Pinpoint the cell where the given text exists, returning its [x, y] midpoint coordinate. 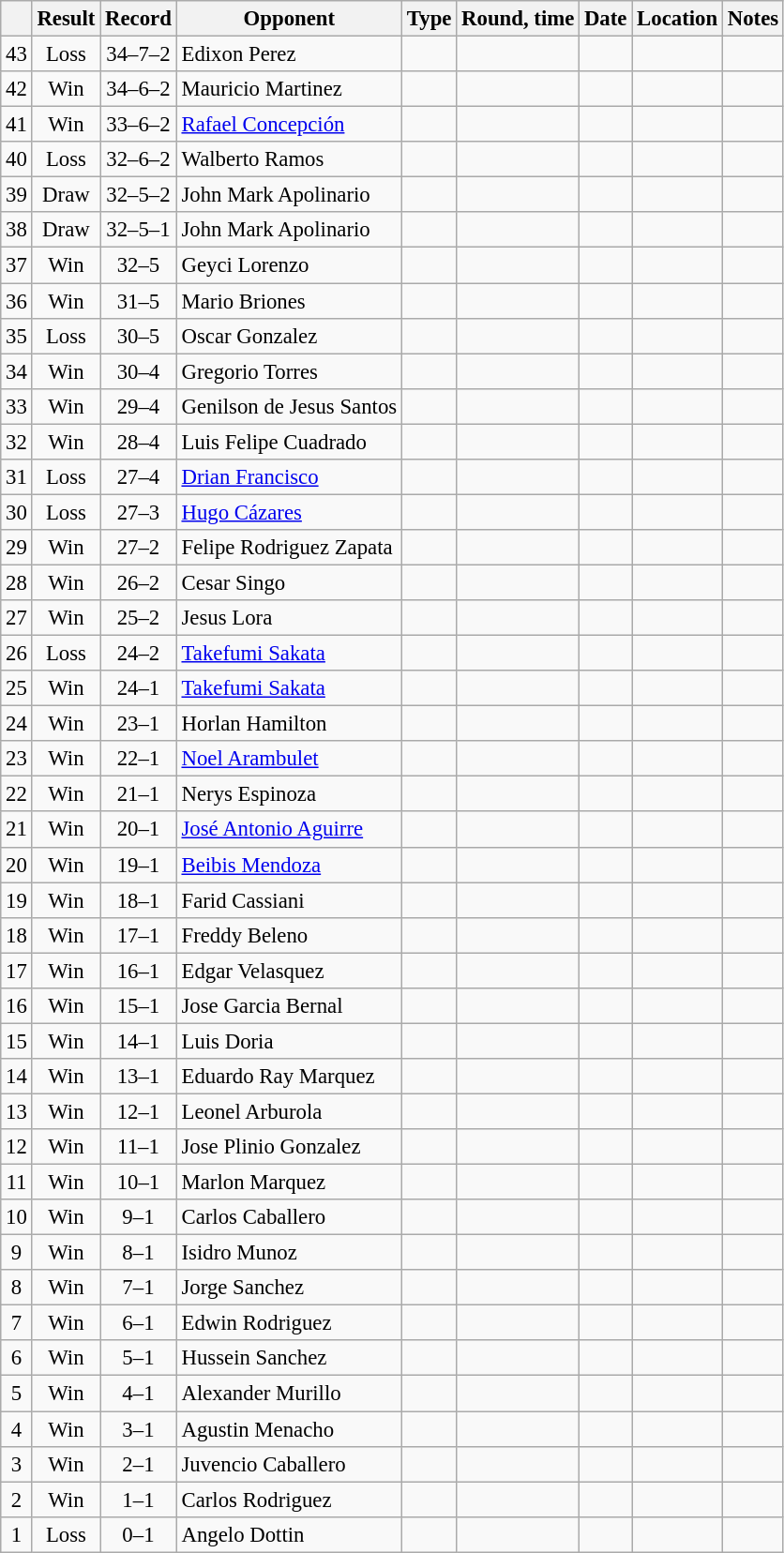
Jorge Sanchez [289, 1288]
11 [17, 1183]
3 [17, 1464]
20–1 [139, 830]
Round, time [518, 19]
Hugo Cázares [289, 512]
19 [17, 900]
11–1 [139, 1147]
Alexander Murillo [289, 1394]
Edgar Velasquez [289, 971]
14 [17, 1077]
12 [17, 1147]
18–1 [139, 900]
43 [17, 54]
Jose Plinio Gonzalez [289, 1147]
Noel Arambulet [289, 759]
31 [17, 477]
7 [17, 1323]
13 [17, 1111]
17 [17, 971]
14–1 [139, 1041]
Carlos Rodriguez [289, 1500]
Agustin Menacho [289, 1429]
2 [17, 1500]
32 [17, 442]
Eduardo Ray Marquez [289, 1077]
27–2 [139, 548]
6 [17, 1359]
Horlan Hamilton [289, 724]
25 [17, 688]
5 [17, 1394]
27–3 [139, 512]
15 [17, 1041]
24–2 [139, 654]
20 [17, 865]
41 [17, 125]
Geyci Lorenzo [289, 265]
Cesar Singo [289, 582]
Drian Francisco [289, 477]
Marlon Marquez [289, 1183]
38 [17, 230]
32–6–2 [139, 159]
Juvencio Caballero [289, 1464]
39 [17, 195]
José Antonio Aguirre [289, 830]
27–4 [139, 477]
25–2 [139, 618]
42 [17, 89]
Genilson de Jesus Santos [289, 406]
30–5 [139, 336]
29–4 [139, 406]
21 [17, 830]
6–1 [139, 1323]
Luis Felipe Cuadrado [289, 442]
34–6–2 [139, 89]
Farid Cassiani [289, 900]
4 [17, 1429]
21–1 [139, 794]
Hussein Sanchez [289, 1359]
35 [17, 336]
Luis Doria [289, 1041]
Date [606, 19]
Edixon Perez [289, 54]
Jose Garcia Bernal [289, 1006]
Freddy Beleno [289, 935]
24–1 [139, 688]
17–1 [139, 935]
Mauricio Martinez [289, 89]
Opponent [289, 19]
18 [17, 935]
32–5–1 [139, 230]
36 [17, 301]
0–1 [139, 1534]
1–1 [139, 1500]
37 [17, 265]
Nerys Espinoza [289, 794]
23 [17, 759]
9–1 [139, 1217]
8 [17, 1288]
23–1 [139, 724]
30–4 [139, 371]
5–1 [139, 1359]
16–1 [139, 971]
Felipe Rodriguez Zapata [289, 548]
9 [17, 1253]
31–5 [139, 301]
7–1 [139, 1288]
33 [17, 406]
Leonel Arburola [289, 1111]
24 [17, 724]
Record [139, 19]
Carlos Caballero [289, 1217]
22 [17, 794]
22–1 [139, 759]
19–1 [139, 865]
1 [17, 1534]
Jesus Lora [289, 618]
33–6–2 [139, 125]
3–1 [139, 1429]
Beibis Mendoza [289, 865]
40 [17, 159]
10 [17, 1217]
Result [66, 19]
15–1 [139, 1006]
26–2 [139, 582]
Walberto Ramos [289, 159]
28 [17, 582]
Rafael Concepción [289, 125]
Mario Briones [289, 301]
2–1 [139, 1464]
28–4 [139, 442]
30 [17, 512]
Type [429, 19]
34 [17, 371]
34–7–2 [139, 54]
Gregorio Torres [289, 371]
Location [677, 19]
Edwin Rodriguez [289, 1323]
26 [17, 654]
16 [17, 1006]
13–1 [139, 1077]
Oscar Gonzalez [289, 336]
27 [17, 618]
29 [17, 548]
32–5–2 [139, 195]
10–1 [139, 1183]
Angelo Dottin [289, 1534]
12–1 [139, 1111]
Notes [752, 19]
4–1 [139, 1394]
8–1 [139, 1253]
32–5 [139, 265]
Isidro Munoz [289, 1253]
